From the cell containing the given text, extract its center point as (x, y) coordinate. 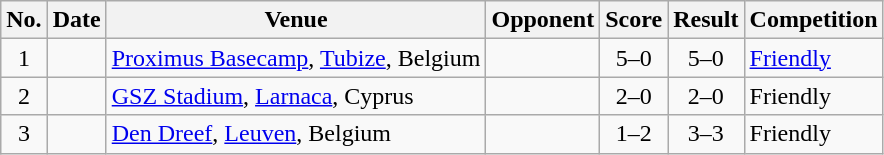
3–3 (706, 134)
Venue (296, 20)
Result (706, 20)
2 (24, 96)
1 (24, 58)
Date (76, 20)
Opponent (543, 20)
3 (24, 134)
Score (634, 20)
GSZ Stadium, Larnaca, Cyprus (296, 96)
Competition (814, 20)
Proximus Basecamp, Tubize, Belgium (296, 58)
No. (24, 20)
1–2 (634, 134)
Den Dreef, Leuven, Belgium (296, 134)
